Find where the given text appears and provide that cell's center as [x, y] coordinate. 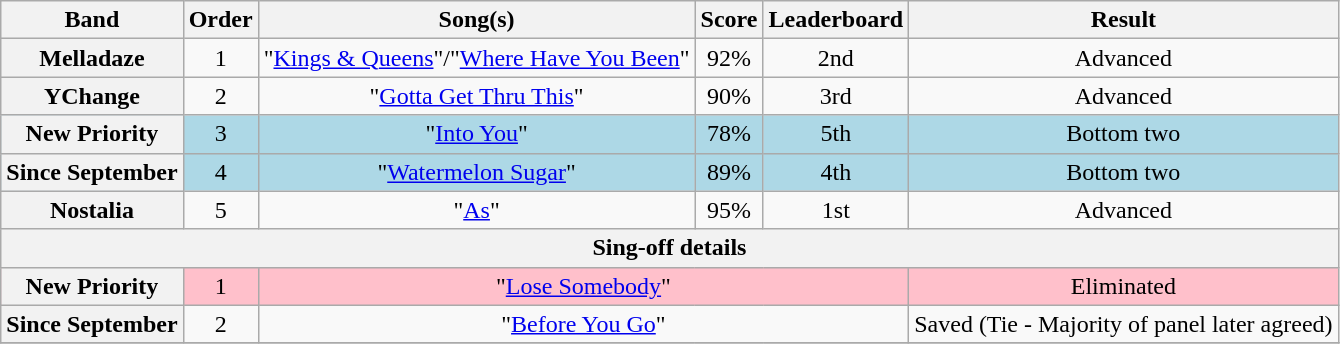
Band [92, 20]
3rd [836, 96]
1st [836, 210]
89% [729, 172]
"Before You Go" [584, 324]
5th [836, 134]
Eliminated [1124, 286]
"Kings & Queens"/"Where Have You Been" [476, 58]
95% [729, 210]
"As" [476, 210]
92% [729, 58]
4 [220, 172]
Song(s) [476, 20]
Result [1124, 20]
90% [729, 96]
78% [729, 134]
"Into You" [476, 134]
Sing-off details [670, 248]
Melladaze [92, 58]
Saved (Tie - Majority of panel later agreed) [1124, 324]
Leaderboard [836, 20]
"Watermelon Sugar" [476, 172]
3 [220, 134]
5 [220, 210]
YChange [92, 96]
Order [220, 20]
"Gotta Get Thru This" [476, 96]
Score [729, 20]
4th [836, 172]
Nostalia [92, 210]
"Lose Somebody" [584, 286]
2nd [836, 58]
